Provide the [x, y] coordinate of the cell's center where the given text is located.  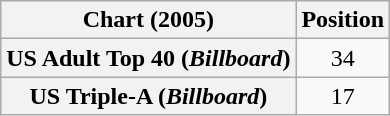
Position [343, 20]
US Triple-A (Billboard) [148, 96]
34 [343, 58]
Chart (2005) [148, 20]
17 [343, 96]
US Adult Top 40 (Billboard) [148, 58]
